Determine the (X, Y) coordinate at the center of the cell enclosing the given text.  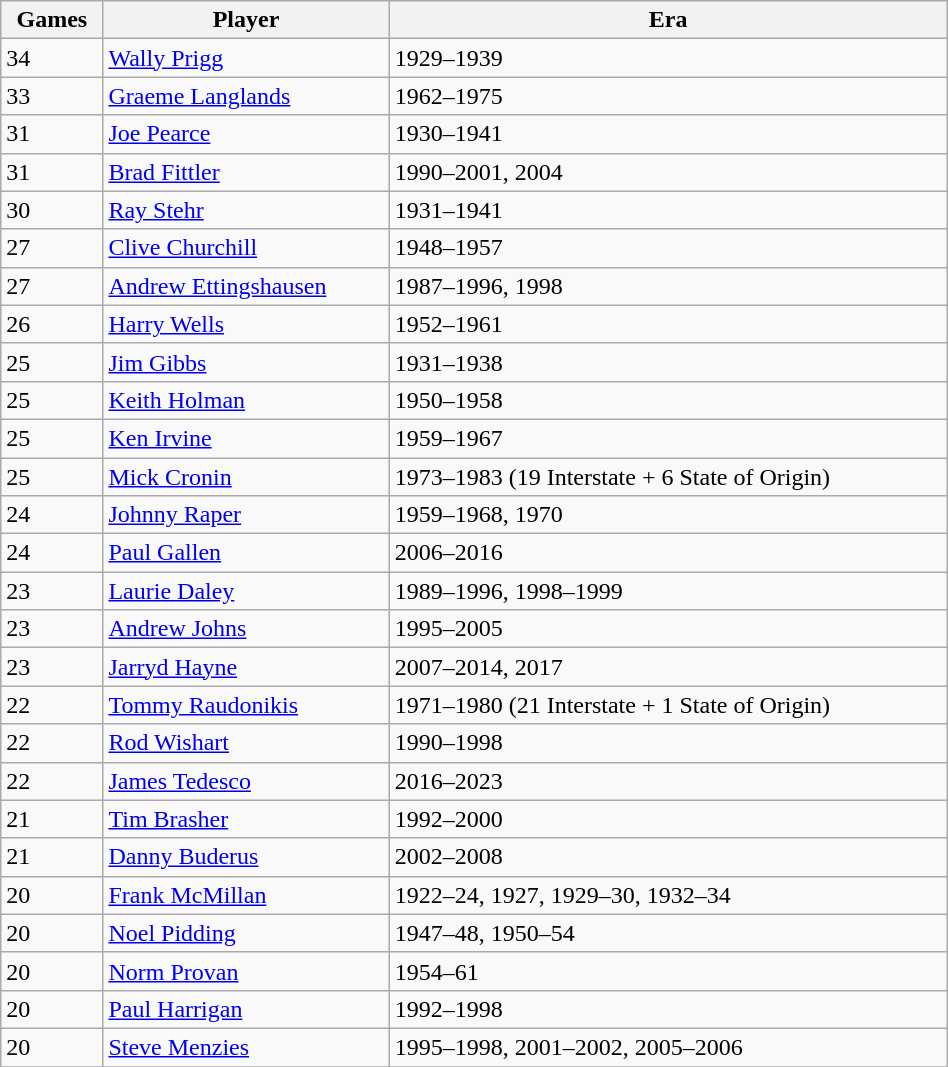
2002–2008 (668, 857)
1959–1967 (668, 438)
Jarryd Hayne (246, 667)
1952–1961 (668, 324)
1990–1998 (668, 743)
1992–2000 (668, 819)
1948–1957 (668, 248)
Player (246, 20)
1992–1998 (668, 1009)
1995–1998, 2001–2002, 2005–2006 (668, 1047)
Andrew Ettingshausen (246, 286)
1931–1941 (668, 210)
Danny Buderus (246, 857)
Brad Fittler (246, 172)
1959–1968, 1970 (668, 515)
34 (52, 58)
Rod Wishart (246, 743)
Games (52, 20)
Paul Gallen (246, 553)
Norm Provan (246, 971)
26 (52, 324)
30 (52, 210)
1954–61 (668, 971)
Mick Cronin (246, 477)
Harry Wells (246, 324)
2006–2016 (668, 553)
Ray Stehr (246, 210)
Andrew Johns (246, 629)
1930–1941 (668, 134)
1987–1996, 1998 (668, 286)
1962–1975 (668, 96)
Steve Menzies (246, 1047)
1990–2001, 2004 (668, 172)
1931–1938 (668, 362)
Era (668, 20)
Frank McMillan (246, 895)
Graeme Langlands (246, 96)
Joe Pearce (246, 134)
1947–48, 1950–54 (668, 933)
James Tedesco (246, 781)
Keith Holman (246, 400)
2007–2014, 2017 (668, 667)
Wally Prigg (246, 58)
Johnny Raper (246, 515)
Noel Pidding (246, 933)
1971–1980 (21 Interstate + 1 State of Origin) (668, 705)
Clive Churchill (246, 248)
Laurie Daley (246, 591)
Tommy Raudonikis (246, 705)
Jim Gibbs (246, 362)
Tim Brasher (246, 819)
1950–1958 (668, 400)
33 (52, 96)
Ken Irvine (246, 438)
1929–1939 (668, 58)
1973–1983 (19 Interstate + 6 State of Origin) (668, 477)
Paul Harrigan (246, 1009)
2016–2023 (668, 781)
1995–2005 (668, 629)
1989–1996, 1998–1999 (668, 591)
1922–24, 1927, 1929–30, 1932–34 (668, 895)
